Detect which cell encompasses the target text, then output its [x, y] center coordinate. 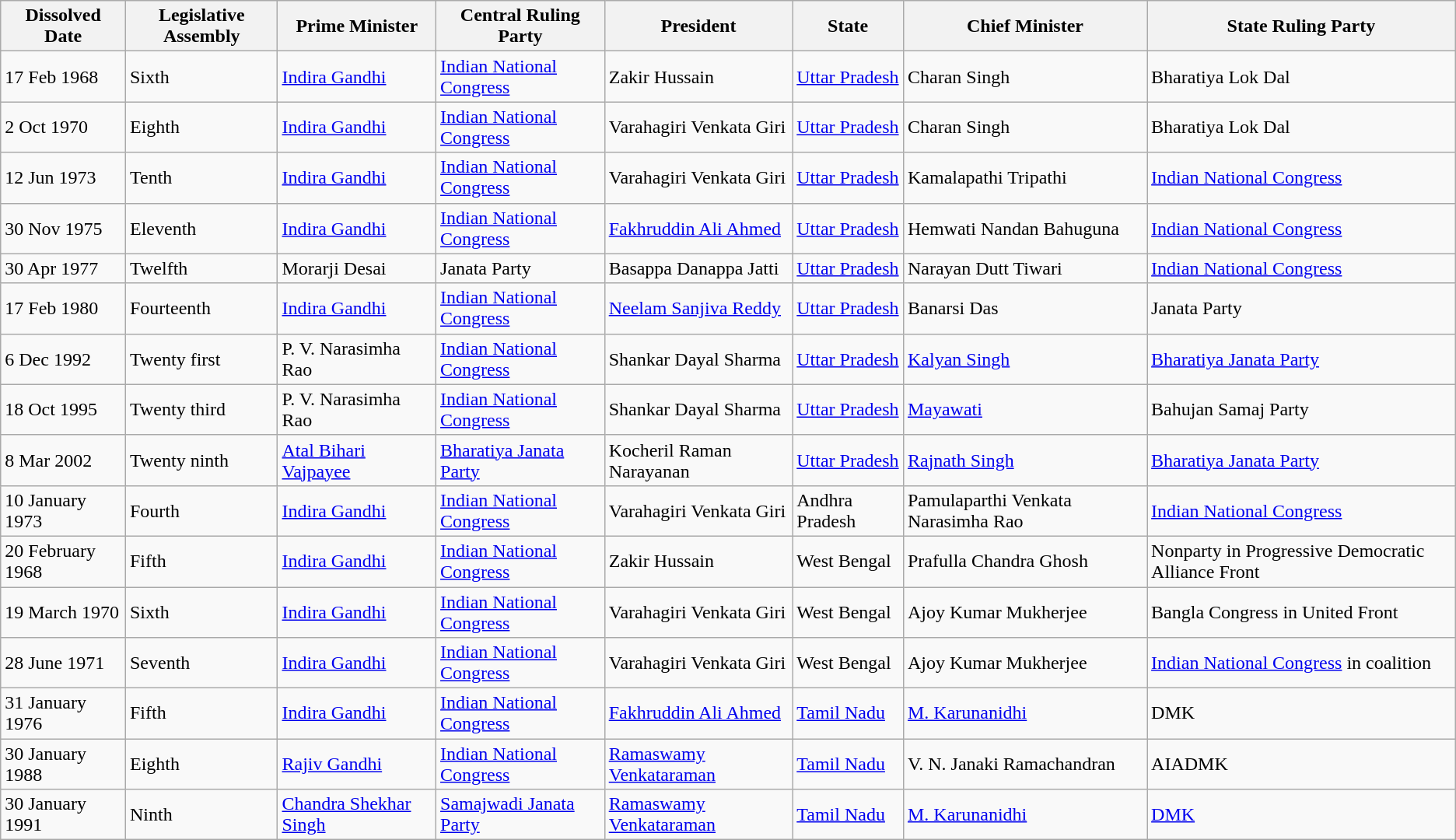
17 Feb 1968 [64, 76]
Prafulla Chandra Ghosh [1025, 562]
Kamalapathi Tripathi [1025, 177]
AIADMK [1302, 764]
Tenth [201, 177]
31 January 1976 [64, 714]
Andhra Pradesh [848, 510]
Twenty ninth [201, 460]
Twenty first [201, 359]
17 Feb 1980 [64, 308]
Fourteenth [201, 308]
Fourth [201, 510]
30 Nov 1975 [64, 229]
Nonparty in Progressive Democratic Alliance Front [1302, 562]
Atal Bihari Vajpayee [357, 460]
20 February 1968 [64, 562]
Kalyan Singh [1025, 359]
Chief Minister [1025, 26]
Neelam Sanjiva Reddy [698, 308]
Basappa Danappa Jatti [698, 268]
Rajiv Gandhi [357, 764]
State [848, 26]
Ninth [201, 815]
Central Ruling Party [521, 26]
Seventh [201, 663]
Legislative Assembly [201, 26]
28 June 1971 [64, 663]
Narayan Dutt Tiwari [1025, 268]
Bangla Congress in United Front [1302, 611]
Prime Minister [357, 26]
Morarji Desai [357, 268]
Samajwadi Janata Party [521, 815]
State Ruling Party [1302, 26]
Hemwati Nandan Bahuguna [1025, 229]
2 Oct 1970 [64, 128]
30 January 1988 [64, 764]
President [698, 26]
18 Oct 1995 [64, 409]
Chandra Shekhar Singh [357, 815]
Kocheril Raman Narayanan [698, 460]
V. N. Janaki Ramachandran [1025, 764]
Mayawati [1025, 409]
Rajnath Singh [1025, 460]
Eleventh [201, 229]
19 March 1970 [64, 611]
Twelfth [201, 268]
Dissolved Date [64, 26]
Indian National Congress in coalition [1302, 663]
8 Mar 2002 [64, 460]
Pamulaparthi Venkata Narasimha Rao [1025, 510]
6 Dec 1992 [64, 359]
30 January 1991 [64, 815]
Bahujan Samaj Party [1302, 409]
10 January 1973 [64, 510]
12 Jun 1973 [64, 177]
30 Apr 1977 [64, 268]
Twenty third [201, 409]
Banarsi Das [1025, 308]
